For the text-containing cell, return its midpoint in (X, Y) coordinate format. 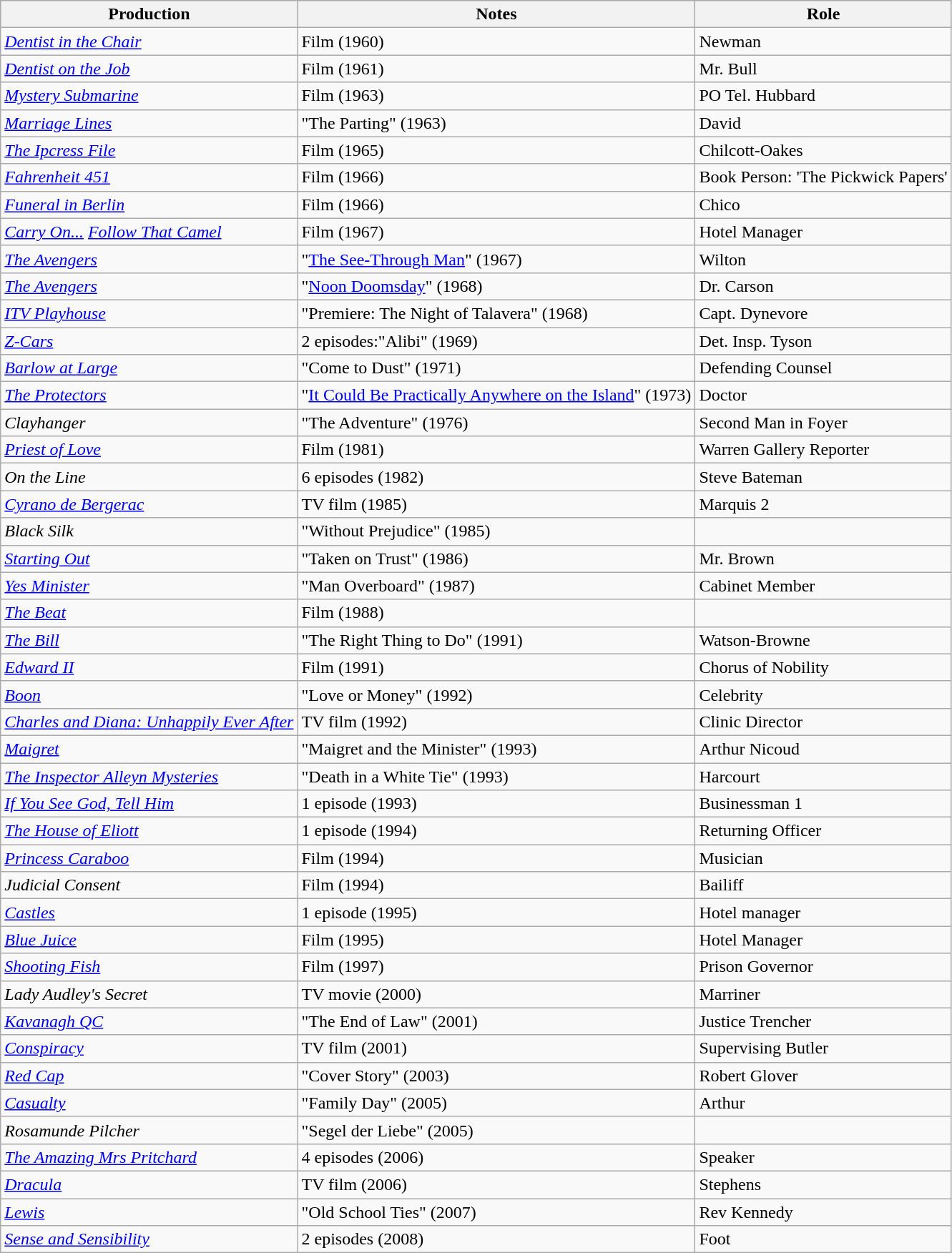
Film (1995) (496, 940)
Red Cap (149, 1076)
Watson-Browne (823, 640)
Priest of Love (149, 450)
Yes Minister (149, 586)
"Come to Dust" (1971) (496, 368)
Cabinet Member (823, 586)
"The Right Thing to Do" (1991) (496, 640)
Castles (149, 913)
"Noon Doomsday" (1968) (496, 286)
Film (1991) (496, 667)
Funeral in Berlin (149, 205)
Film (1965) (496, 150)
Kavanagh QC (149, 1021)
Dr. Carson (823, 286)
Clayhanger (149, 423)
"Premiere: The Night of Talavera" (1968) (496, 313)
Rosamunde Pilcher (149, 1130)
Edward II (149, 667)
Lady Audley's Secret (149, 994)
Stephens (823, 1184)
Z-Cars (149, 341)
Chilcott-Oakes (823, 150)
1 episode (1995) (496, 913)
Role (823, 14)
The Beat (149, 613)
Det. Insp. Tyson (823, 341)
2 episodes:"Alibi" (1969) (496, 341)
Mystery Submarine (149, 96)
The Amazing Mrs Pritchard (149, 1157)
Princess Caraboo (149, 858)
Production (149, 14)
Harcourt (823, 776)
Arthur (823, 1103)
2 episodes (2008) (496, 1239)
"Death in a White Tie" (1993) (496, 776)
"Maigret and the Minister" (1993) (496, 749)
Clinic Director (823, 722)
6 episodes (1982) (496, 477)
Maigret (149, 749)
Robert Glover (823, 1076)
Second Man in Foyer (823, 423)
ITV Playhouse (149, 313)
TV film (2001) (496, 1048)
"Segel der Liebe" (2005) (496, 1130)
The Inspector Alleyn Mysteries (149, 776)
Warren Gallery Reporter (823, 450)
"The End of Law" (2001) (496, 1021)
David (823, 123)
Boon (149, 694)
Doctor (823, 395)
TV film (1992) (496, 722)
"Without Prejudice" (1985) (496, 531)
Conspiracy (149, 1048)
4 episodes (2006) (496, 1157)
Film (1967) (496, 232)
Casualty (149, 1103)
Film (1963) (496, 96)
Judicial Consent (149, 885)
Film (1997) (496, 967)
Bailiff (823, 885)
Fahrenheit 451 (149, 177)
Dentist on the Job (149, 69)
The Protectors (149, 395)
Shooting Fish (149, 967)
Sense and Sensibility (149, 1239)
"The Parting" (1963) (496, 123)
"Old School Ties" (2007) (496, 1212)
Chico (823, 205)
Marquis 2 (823, 504)
On the Line (149, 477)
Musician (823, 858)
Chorus of Nobility (823, 667)
Celebrity (823, 694)
Supervising Butler (823, 1048)
Justice Trencher (823, 1021)
Steve Bateman (823, 477)
Film (1961) (496, 69)
Returning Officer (823, 831)
TV film (2006) (496, 1184)
Charles and Diana: Unhappily Ever After (149, 722)
Dracula (149, 1184)
Cyrano de Bergerac (149, 504)
Newman (823, 41)
"Love or Money" (1992) (496, 694)
1 episode (1993) (496, 804)
Carry On... Follow That Camel (149, 232)
Marriage Lines (149, 123)
"The Adventure" (1976) (496, 423)
Rev Kennedy (823, 1212)
"Taken on Trust" (1986) (496, 559)
Wilton (823, 259)
Mr. Brown (823, 559)
"Cover Story" (2003) (496, 1076)
Film (1981) (496, 450)
Starting Out (149, 559)
TV movie (2000) (496, 994)
Foot (823, 1239)
Dentist in the Chair (149, 41)
Black Silk (149, 531)
Defending Counsel (823, 368)
"It Could Be Practically Anywhere on the Island" (1973) (496, 395)
Marriner (823, 994)
"Family Day" (2005) (496, 1103)
Film (1960) (496, 41)
"Man Overboard" (1987) (496, 586)
Arthur Nicoud (823, 749)
The Ipcress File (149, 150)
Speaker (823, 1157)
Lewis (149, 1212)
The Bill (149, 640)
1 episode (1994) (496, 831)
Barlow at Large (149, 368)
Businessman 1 (823, 804)
Blue Juice (149, 940)
Hotel manager (823, 913)
PO Tel. Hubbard (823, 96)
Book Person: 'The Pickwick Papers' (823, 177)
Capt. Dynevore (823, 313)
Film (1988) (496, 613)
Mr. Bull (823, 69)
Prison Governor (823, 967)
"The See-Through Man" (1967) (496, 259)
TV film (1985) (496, 504)
If You See God, Tell Him (149, 804)
Notes (496, 14)
The House of Eliott (149, 831)
